Provide the (X, Y) coordinate of the cell's center where the given text is located.  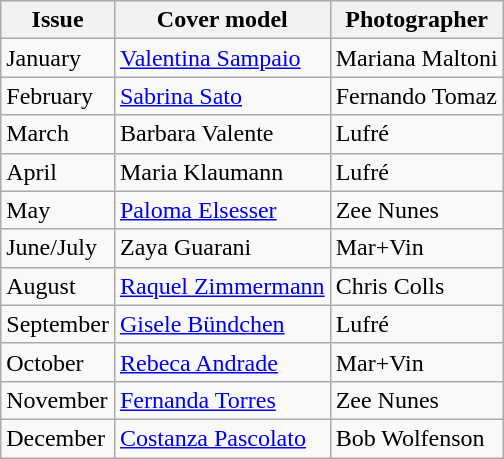
January (58, 58)
December (58, 438)
April (58, 172)
Rebeca Andrade (222, 362)
Chris Colls (416, 286)
Cover model (222, 20)
November (58, 400)
Fernanda Torres (222, 400)
Maria Klaumann (222, 172)
October (58, 362)
May (58, 210)
Valentina Sampaio (222, 58)
Issue (58, 20)
March (58, 134)
Raquel Zimmermann (222, 286)
Fernando Tomaz (416, 96)
Photographer (416, 20)
Paloma Elsesser (222, 210)
Bob Wolfenson (416, 438)
February (58, 96)
Mariana Maltoni (416, 58)
Zaya Guarani (222, 248)
August (58, 286)
Barbara Valente (222, 134)
Costanza Pascolato (222, 438)
September (58, 324)
June/July (58, 248)
Sabrina Sato (222, 96)
Gisele Bündchen (222, 324)
